Detect which cell encompasses the target text, then output its [X, Y] center coordinate. 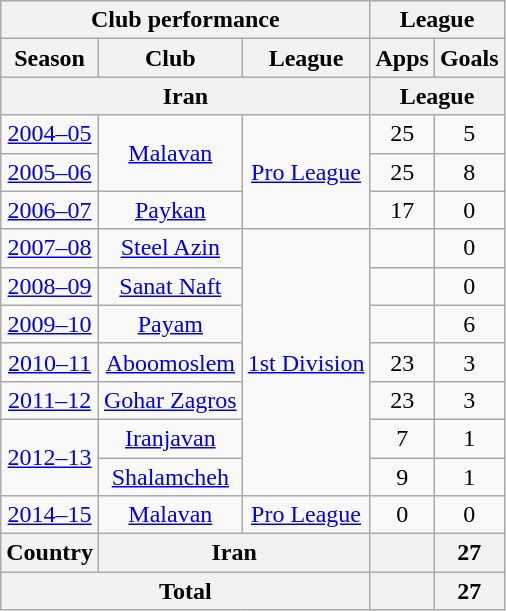
Gohar Zagros [170, 400]
2011–12 [50, 400]
2010–11 [50, 362]
1st Division [306, 362]
Sanat Naft [170, 286]
Season [50, 58]
2014–15 [50, 515]
Payam [170, 324]
Club [170, 58]
8 [469, 172]
Country [50, 553]
7 [402, 438]
Iranjavan [170, 438]
Goals [469, 58]
2004–05 [50, 134]
Paykan [170, 210]
2006–07 [50, 210]
Total [186, 591]
Aboomoslem [170, 362]
2012–13 [50, 457]
5 [469, 134]
2009–10 [50, 324]
6 [469, 324]
2005–06 [50, 172]
Club performance [186, 20]
2007–08 [50, 248]
9 [402, 477]
2008–09 [50, 286]
Shalamcheh [170, 477]
Steel Azin [170, 248]
Apps [402, 58]
17 [402, 210]
